Identify which cell holds the provided text, then report its (X, Y) central coordinate. 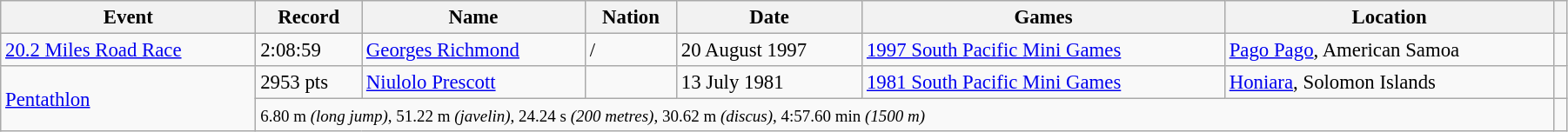
20.2 Miles Road Race (129, 50)
Georges Richmond (473, 50)
Pago Pago, American Samoa (1389, 50)
Pentathlon (129, 99)
Event (129, 17)
Location (1389, 17)
Honiara, Solomon Islands (1389, 82)
Games (1044, 17)
20 August 1997 (769, 50)
1997 South Pacific Mini Games (1044, 50)
1981 South Pacific Mini Games (1044, 82)
Record (309, 17)
Name (473, 17)
Niulolo Prescott (473, 82)
Nation (630, 17)
2:08:59 (309, 50)
13 July 1981 (769, 82)
2953 pts (309, 82)
Date (769, 17)
/ (630, 50)
6.80 m (long jump), 51.22 m (javelin), 24.24 s (200 metres), 30.62 m (discus), 4:57.60 min (1500 m) (905, 115)
